Provide the [x, y] coordinate of the cell's center where the given text is located.  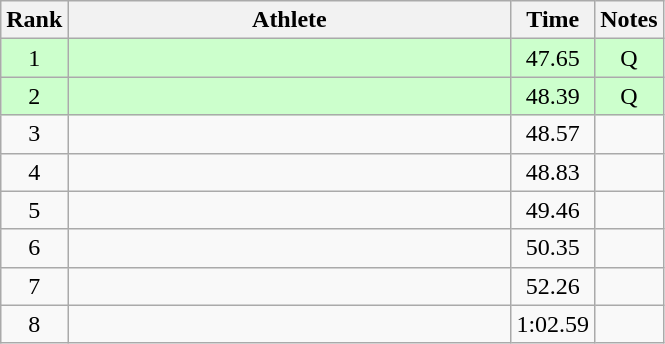
1 [34, 58]
49.46 [553, 210]
50.35 [553, 248]
Rank [34, 20]
52.26 [553, 286]
1:02.59 [553, 324]
7 [34, 286]
Time [553, 20]
8 [34, 324]
Athlete [290, 20]
6 [34, 248]
5 [34, 210]
4 [34, 172]
3 [34, 134]
48.39 [553, 96]
2 [34, 96]
47.65 [553, 58]
48.83 [553, 172]
Notes [629, 20]
48.57 [553, 134]
